Return (X, Y) of the center of cell containing provided text 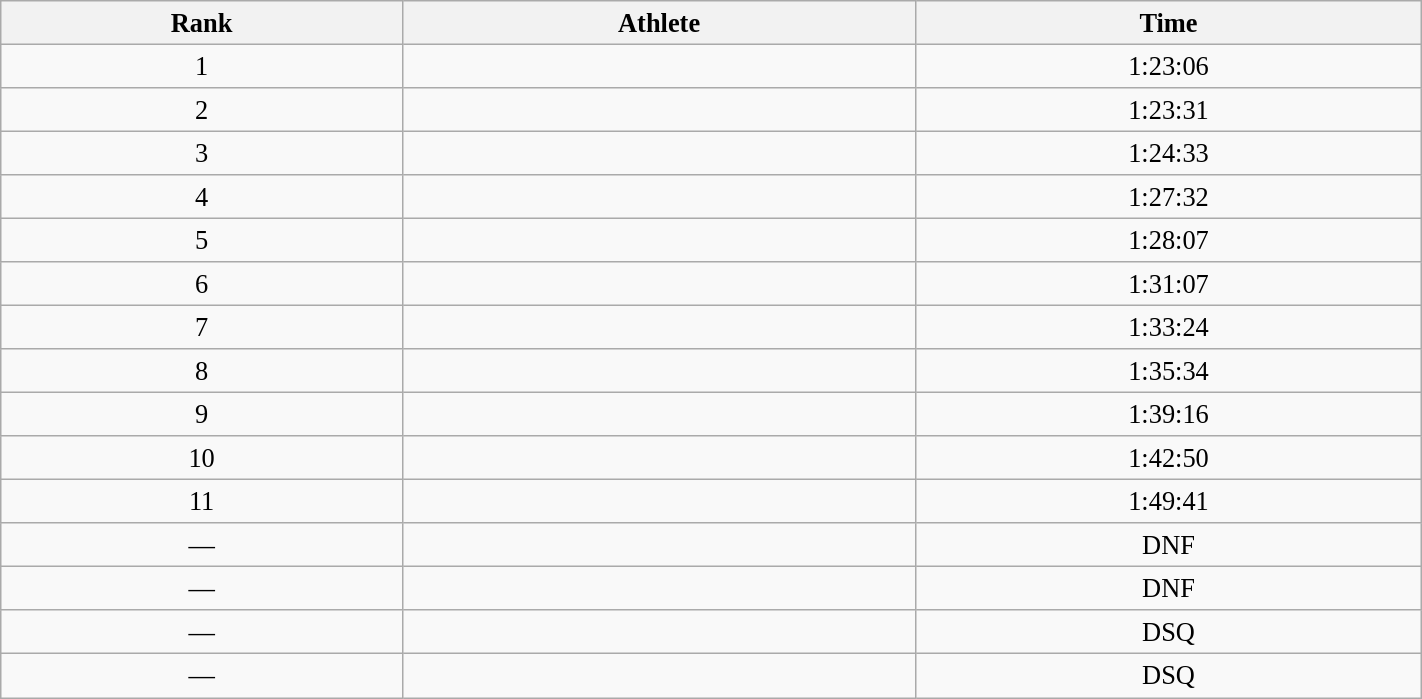
4 (202, 197)
1:42:50 (1169, 458)
11 (202, 501)
1:23:31 (1169, 109)
1:27:32 (1169, 197)
9 (202, 414)
1:24:33 (1169, 153)
7 (202, 327)
2 (202, 109)
1:49:41 (1169, 501)
1:23:06 (1169, 66)
1:28:07 (1169, 240)
Time (1169, 22)
1:31:07 (1169, 284)
5 (202, 240)
6 (202, 284)
1:33:24 (1169, 327)
Rank (202, 22)
10 (202, 458)
Athlete (658, 22)
3 (202, 153)
1:39:16 (1169, 414)
8 (202, 371)
1 (202, 66)
1:35:34 (1169, 371)
